Extract the (X, Y) coordinate from the center of the cell holding the provided text.  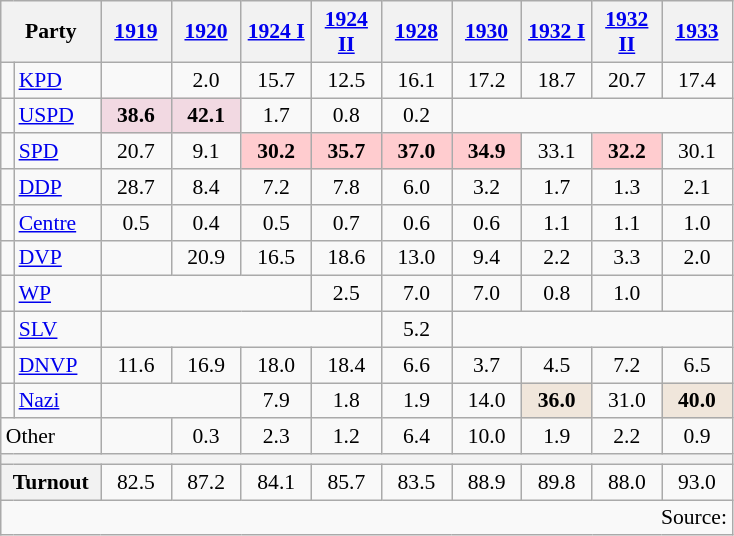
32.2 (627, 152)
3.2 (487, 187)
31.0 (627, 401)
5.2 (416, 330)
6.4 (416, 437)
85.7 (346, 482)
6.5 (697, 365)
87.2 (206, 482)
88.9 (487, 482)
13.0 (416, 258)
18.7 (557, 80)
3.3 (627, 258)
Source: (366, 518)
1920 (206, 32)
0.7 (346, 223)
8.4 (206, 187)
20.9 (206, 258)
6.6 (416, 365)
1.2 (346, 437)
DDP (58, 187)
6.0 (416, 187)
Centre (58, 223)
34.9 (487, 152)
1930 (487, 32)
0.2 (416, 116)
10.0 (487, 437)
40.0 (697, 401)
9.1 (206, 152)
18.4 (346, 365)
30.1 (697, 152)
Turnout (51, 482)
30.2 (276, 152)
12.5 (346, 80)
35.7 (346, 152)
93.0 (697, 482)
16.9 (206, 365)
17.4 (697, 80)
15.7 (276, 80)
2.3 (276, 437)
SPD (58, 152)
16.1 (416, 80)
0.3 (206, 437)
3.7 (487, 365)
0.9 (697, 437)
1933 (697, 32)
Other (51, 437)
1932 II (627, 32)
USPD (58, 116)
1924 I (276, 32)
83.5 (416, 482)
33.1 (557, 152)
11.6 (136, 365)
2.1 (697, 187)
38.6 (136, 116)
16.5 (276, 258)
1.3 (627, 187)
88.0 (627, 482)
18.0 (276, 365)
28.7 (136, 187)
SLV (58, 330)
1.8 (346, 401)
89.8 (557, 482)
KPD (58, 80)
1928 (416, 32)
Party (51, 32)
37.0 (416, 152)
0.4 (206, 223)
36.0 (557, 401)
84.1 (276, 482)
2.5 (346, 294)
17.2 (487, 80)
42.1 (206, 116)
DVP (58, 258)
DNVP (58, 365)
18.6 (346, 258)
82.5 (136, 482)
1924 II (346, 32)
14.0 (487, 401)
1919 (136, 32)
7.9 (276, 401)
WP (58, 294)
4.5 (557, 365)
1932 I (557, 32)
Nazi (58, 401)
9.4 (487, 258)
7.8 (346, 187)
